Scan for the cell matching the given text and deliver its [x, y] coordinate at center. 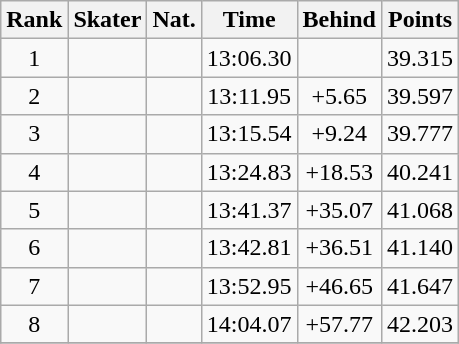
13:15.54 [249, 134]
13:24.83 [249, 172]
+57.77 [339, 324]
39.597 [420, 96]
40.241 [420, 172]
Skater [108, 20]
7 [34, 286]
5 [34, 210]
Nat. [174, 20]
+18.53 [339, 172]
14:04.07 [249, 324]
2 [34, 96]
41.068 [420, 210]
+35.07 [339, 210]
+9.24 [339, 134]
41.647 [420, 286]
42.203 [420, 324]
13:52.95 [249, 286]
+5.65 [339, 96]
13:41.37 [249, 210]
+36.51 [339, 248]
Points [420, 20]
Rank [34, 20]
6 [34, 248]
Time [249, 20]
41.140 [420, 248]
3 [34, 134]
39.315 [420, 58]
Behind [339, 20]
1 [34, 58]
13:11.95 [249, 96]
+46.65 [339, 286]
39.777 [420, 134]
13:06.30 [249, 58]
13:42.81 [249, 248]
8 [34, 324]
4 [34, 172]
